Return [x, y] of the center of cell containing provided text 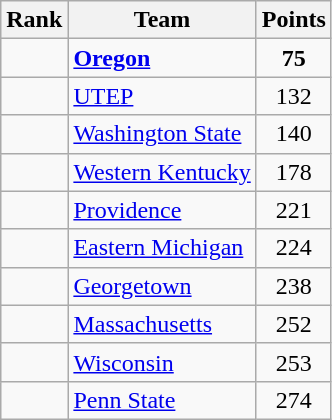
Penn State [162, 400]
UTEP [162, 96]
274 [294, 400]
75 [294, 58]
238 [294, 286]
Wisconsin [162, 362]
Providence [162, 210]
253 [294, 362]
Oregon [162, 58]
Eastern Michigan [162, 248]
224 [294, 248]
Western Kentucky [162, 172]
Team [162, 20]
Washington State [162, 134]
252 [294, 324]
178 [294, 172]
Points [294, 20]
Massachusetts [162, 324]
221 [294, 210]
132 [294, 96]
140 [294, 134]
Georgetown [162, 286]
Rank [34, 20]
